From the cell containing the given text, extract its center point as (X, Y) coordinate. 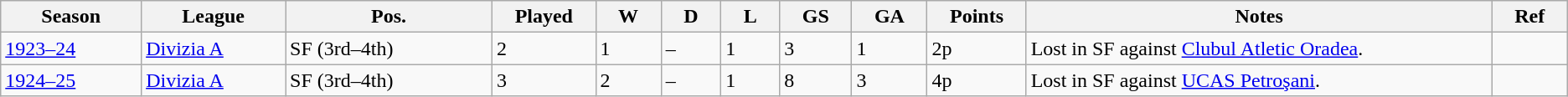
4p (977, 80)
W (628, 17)
D (690, 17)
GS (816, 17)
Ref (1529, 17)
8 (816, 80)
Season (71, 17)
L (750, 17)
Notes (1259, 17)
1924–25 (71, 80)
1923–24 (71, 48)
Points (977, 17)
Played (544, 17)
GA (890, 17)
2p (977, 48)
Lost in SF against UCAS Petroşani. (1259, 80)
Lost in SF against Clubul Atletic Oradea. (1259, 48)
Pos. (389, 17)
League (214, 17)
